Pinpoint the cell where the given text exists, returning its (x, y) midpoint coordinate. 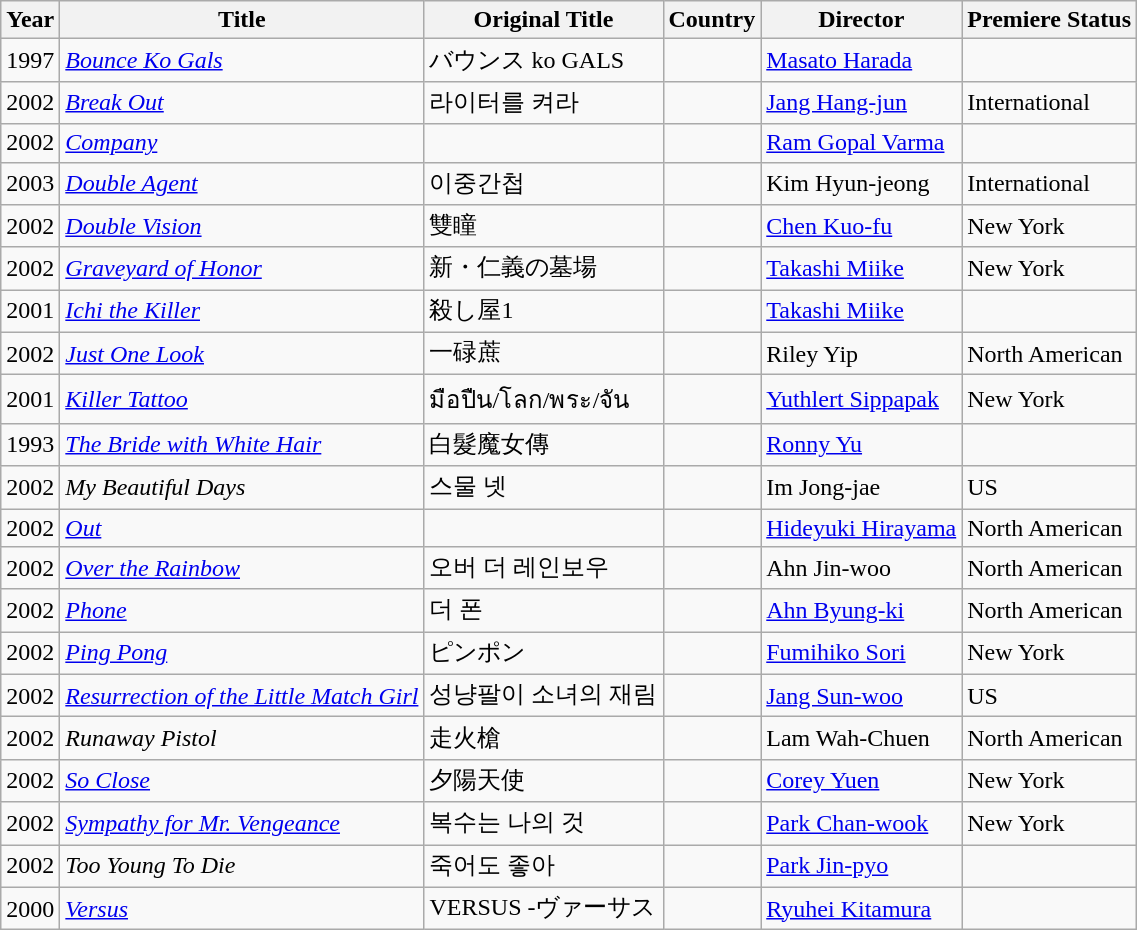
Killer Tattoo (242, 400)
Kim Hyun-jeong (862, 184)
Yuthlert Sippapak (862, 400)
Masato Harada (862, 60)
Ahn Jin-woo (862, 568)
Out (242, 527)
Riley Yip (862, 354)
Director (862, 20)
Year (30, 20)
복수는 나의 것 (544, 824)
ピンポン (544, 654)
Fumihiko Sori (862, 654)
殺し屋1 (544, 312)
Lam Wah-Chuen (862, 738)
The Bride with White Hair (242, 444)
Ichi the Killer (242, 312)
Too Young To Die (242, 866)
Park Jin-pyo (862, 866)
1997 (30, 60)
白髮魔女傳 (544, 444)
오버 더 레인보우 (544, 568)
夕陽天使 (544, 780)
Just One Look (242, 354)
新・仁義の墓場 (544, 268)
라이터를 켜라 (544, 102)
走火槍 (544, 738)
Ram Gopal Varma (862, 143)
Bounce Ko Gals (242, 60)
Break Out (242, 102)
Over the Rainbow (242, 568)
이중간첩 (544, 184)
Company (242, 143)
Sympathy for Mr. Vengeance (242, 824)
Original Title (544, 20)
Park Chan-wook (862, 824)
一碌蔗 (544, 354)
Graveyard of Honor (242, 268)
Premiere Status (1050, 20)
2003 (30, 184)
스물 넷 (544, 488)
Country (712, 20)
Phone (242, 610)
Runaway Pistol (242, 738)
죽어도 좋아 (544, 866)
Ryuhei Kitamura (862, 908)
バウンス ko GALS (544, 60)
Double Vision (242, 226)
My Beautiful Days (242, 488)
2000 (30, 908)
Ronny Yu (862, 444)
Ahn Byung-ki (862, 610)
Resurrection of the Little Match Girl (242, 696)
성냥팔이 소녀의 재림 (544, 696)
VERSUS -ヴァーサス (544, 908)
Jang Sun-woo (862, 696)
Ping Pong (242, 654)
Chen Kuo-fu (862, 226)
มือปืน/โลก/พระ/จัน (544, 400)
Hideyuki Hirayama (862, 527)
Corey Yuen (862, 780)
雙瞳 (544, 226)
Versus (242, 908)
Double Agent (242, 184)
Title (242, 20)
더 폰 (544, 610)
Jang Hang-jun (862, 102)
Im Jong-jae (862, 488)
1993 (30, 444)
So Close (242, 780)
